Detect which cell encompasses the target text, then output its (x, y) center coordinate. 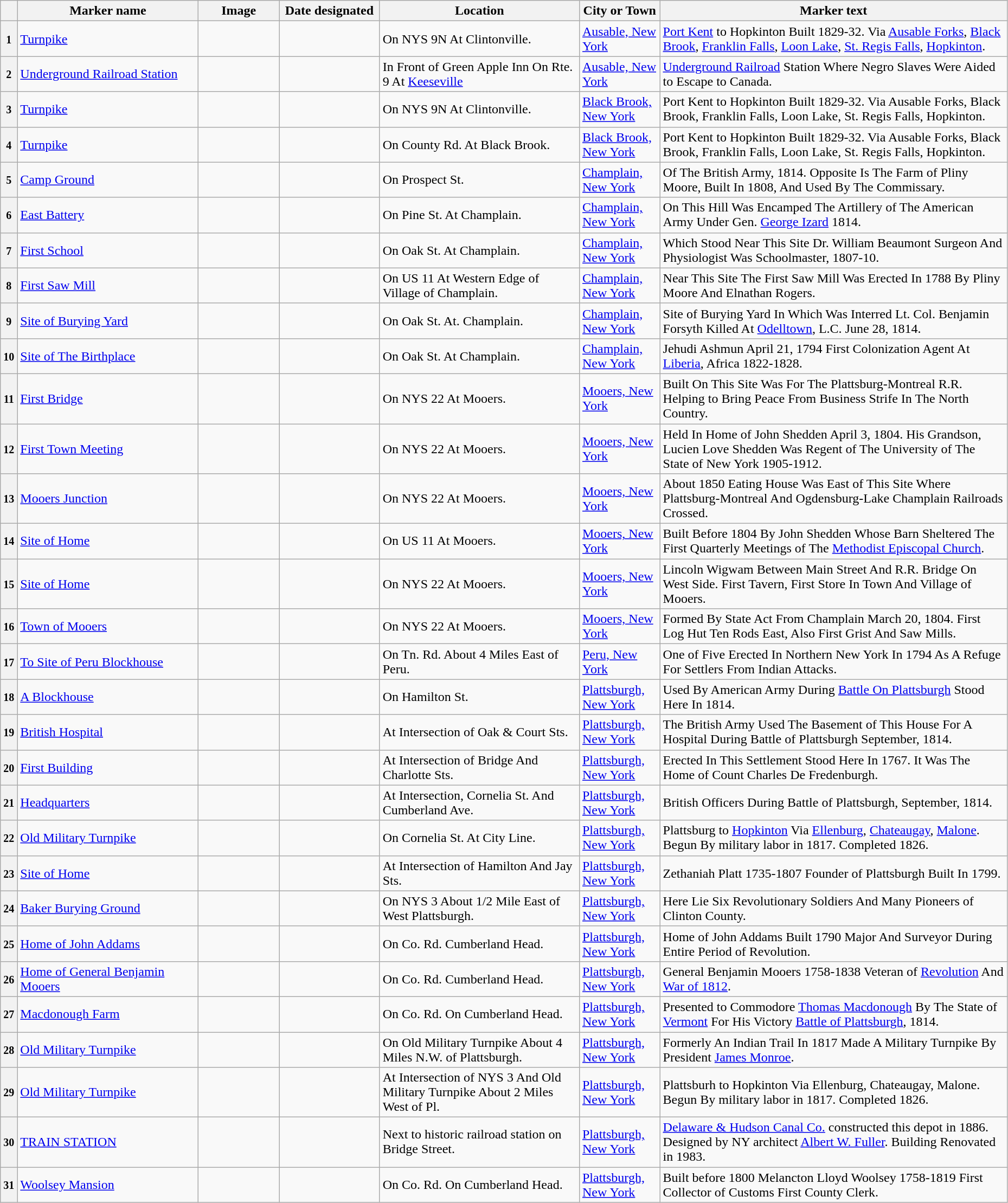
One of Five Erected In Northern New York In 1794 As A Refuge For Settlers From Indian Attacks. (833, 661)
Built before 1800 Melancton Lloyd Woolsey 1758-1819 First Collector of Customs First County Clerk. (833, 1185)
Used By American Army During Battle On Plattsburgh Stood Here In 1814. (833, 697)
Home of John Addams Built 1790 Major And Surveyor During Entire Period of Revolution. (833, 943)
28 (9, 1050)
Baker Burying Ground (108, 909)
Erected In This Settlement Stood Here In 1767. It Was The Home of Count Charles De Fredenburgh. (833, 768)
At Intersection of NYS 3 And Old Military Turnpike About 2 Miles West of Pl. (479, 1092)
On US 11 At Western Edge of Village of Champlain. (479, 285)
Home of General Benjamin Mooers (108, 979)
Date designated (329, 11)
25 (9, 943)
Marker name (108, 11)
On Cornelia St. At City Line. (479, 838)
First Saw Mill (108, 285)
11 (9, 398)
9 (9, 321)
Of The British Army, 1814. Opposite Is The Farm of Pliny Moore, Built In 1808, And Used By The Commissary. (833, 180)
1 (9, 39)
The British Army Used The Basement of This House For A Hospital During Battle of Plattsburgh September, 1814. (833, 732)
First Town Meeting (108, 449)
31 (9, 1185)
Which Stood Near This Site Dr. William Beaumont Surgeon And Physiologist Was Schoolmaster, 1807-10. (833, 250)
British Officers During Battle of Plattsburgh, September, 1814. (833, 802)
Headquarters (108, 802)
At Intersection of Bridge And Charlotte Sts. (479, 768)
18 (9, 697)
Plattsburh to Hopkinton Via Ellenburg, Chateaugay, Malone. Begun By military labor in 1817. Completed 1826. (833, 1092)
First Bridge (108, 398)
On Old Military Turnpike About 4 Miles N.W. of Plattsburgh. (479, 1050)
12 (9, 449)
At Intersection of Oak & Court Sts. (479, 732)
Camp Ground (108, 180)
6 (9, 215)
At Intersection, Cornelia St. And Cumberland Ave. (479, 802)
Jehudi Ashmun April 21, 1794 First Colonization Agent At Liberia, Africa 1822-1828. (833, 356)
Here Lie Six Revolutionary Soldiers And Many Pioneers of Clinton County. (833, 909)
27 (9, 1014)
Site of Burying Yard (108, 321)
13 (9, 499)
21 (9, 802)
Marker text (833, 11)
Presented to Commodore Thomas Macdonough By The State of Vermont For His Victory Battle of Plattsburgh, 1814. (833, 1014)
7 (9, 250)
Town of Mooers (108, 627)
Image (239, 11)
29 (9, 1092)
On US 11 At Mooers. (479, 541)
On Oak St. At. Champlain. (479, 321)
On Tn. Rd. About 4 Miles East of Peru. (479, 661)
5 (9, 180)
Peru, New York (619, 661)
10 (9, 356)
8 (9, 285)
20 (9, 768)
A Blockhouse (108, 697)
Lincoln Wigwam Between Main Street And R.R. Bridge On West Side. First Tavern, First Store In Town And Village of Mooers. (833, 584)
At Intersection of Hamilton And Jay Sts. (479, 873)
4 (9, 144)
Held In Home of John Shedden April 3, 1804. His Grandson, Lucien Love Shedden Was Regent of The University of The State of New York 1905-1912. (833, 449)
14 (9, 541)
Built On This Site Was For The Plattsburg-Montreal R.R. Helping to Bring Peace From Business Strife In The North Country. (833, 398)
TRAIN STATION (108, 1142)
26 (9, 979)
Underground Railroad Station (108, 74)
East Battery (108, 215)
On Pine St. At Champlain. (479, 215)
23 (9, 873)
Home of John Addams (108, 943)
24 (9, 909)
Formerly An Indian Trail In 1817 Made A Military Turnpike By President James Monroe. (833, 1050)
22 (9, 838)
15 (9, 584)
Macdonough Farm (108, 1014)
On County Rd. At Black Brook. (479, 144)
To Site of Peru Blockhouse (108, 661)
On This Hill Was Encamped The Artillery of The American Army Under Gen. George Izard 1814. (833, 215)
Delaware & Hudson Canal Co. constructed this depot in 1886. Designed by NY architect Albert W. Fuller. Building Renovated in 1983. (833, 1142)
2 (9, 74)
17 (9, 661)
About 1850 Eating House Was East of This Site Where Plattsburg-Montreal And Ogdensburg-Lake Champlain Railroads Crossed. (833, 499)
Underground Railroad Station Where Negro Slaves Were Aided to Escape to Canada. (833, 74)
16 (9, 627)
On Hamilton St. (479, 697)
Zethaniah Platt 1735-1807 Founder of Plattsburgh Built In 1799. (833, 873)
On Prospect St. (479, 180)
First Building (108, 768)
Plattsburg to Hopkinton Via Ellenburg, Chateaugay, Malone. Begun By military labor in 1817. Completed 1826. (833, 838)
Built Before 1804 By John Shedden Whose Barn Sheltered The First Quarterly Meetings of The Methodist Episcopal Church. (833, 541)
30 (9, 1142)
Next to historic railroad station on Bridge Street. (479, 1142)
Woolsey Mansion (108, 1185)
Near This Site The First Saw Mill Was Erected In 1788 By Pliny Moore And Elnathan Rogers. (833, 285)
Site of The Birthplace (108, 356)
In Front of Green Apple Inn On Rte. 9 At Keeseville (479, 74)
19 (9, 732)
On NYS 3 About 1/2 Mile East of West Plattsburgh. (479, 909)
3 (9, 110)
Location (479, 11)
General Benjamin Mooers 1758-1838 Veteran of Revolution And War of 1812. (833, 979)
Mooers Junction (108, 499)
City or Town (619, 11)
Site of Burying Yard In Which Was Interred Lt. Col. Benjamin Forsyth Killed At Odelltown, L.C. June 28, 1814. (833, 321)
Formed By State Act From Champlain March 20, 1804. First Log Hut Ten Rods East, Also First Grist And Saw Mills. (833, 627)
First School (108, 250)
British Hospital (108, 732)
